Return [x, y] of the center of cell containing provided text 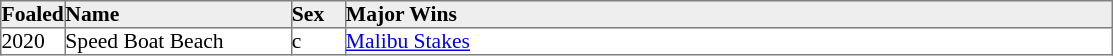
c [318, 42]
2020 [33, 42]
Sex [318, 14]
Foaled [33, 14]
Major Wins [728, 14]
Speed Boat Beach [178, 42]
Malibu Stakes [728, 42]
Name [178, 14]
